Return the [X, Y] coordinate for the center point of the cell that contains the specified text.  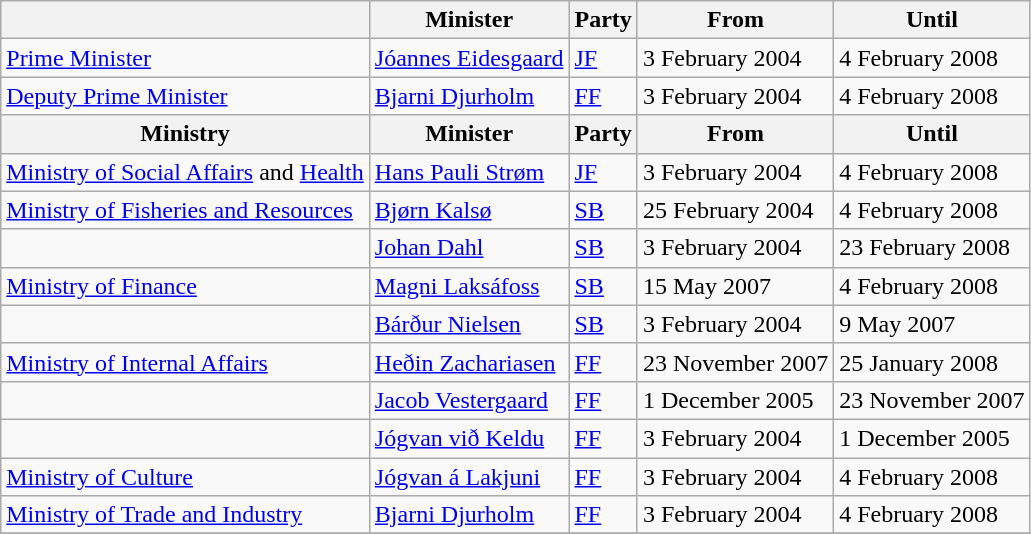
Jóannes Eidesgaard [469, 58]
25 January 2008 [932, 362]
Prime Minister [186, 58]
Ministry of Internal Affairs [186, 362]
15 May 2007 [735, 286]
Jógvan við Keldu [469, 438]
Magni Laksáfoss [469, 286]
Heðin Zachariasen [469, 362]
Hans Pauli Strøm [469, 172]
Bjørn Kalsø [469, 210]
Ministry of Finance [186, 286]
Ministry of Culture [186, 477]
Ministry of Trade and Industry [186, 515]
Jacob Vestergaard [469, 400]
23 February 2008 [932, 248]
Ministry of Fisheries and Resources [186, 210]
Johan Dahl [469, 248]
Ministry [186, 134]
Bárður Nielsen [469, 324]
9 May 2007 [932, 324]
Deputy Prime Minister [186, 96]
Jógvan á Lakjuni [469, 477]
25 February 2004 [735, 210]
Ministry of Social Affairs and Health [186, 172]
